Pinpoint the cell where the given text exists, returning its (x, y) midpoint coordinate. 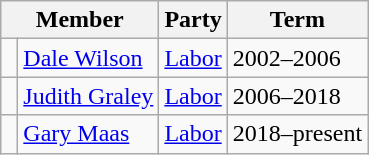
2006–2018 (297, 96)
Party (193, 20)
Judith Graley (88, 96)
Gary Maas (88, 134)
Member (80, 20)
Term (297, 20)
Dale Wilson (88, 58)
2002–2006 (297, 58)
2018–present (297, 134)
